Find where the given text appears and provide that cell's center as (X, Y) coordinate. 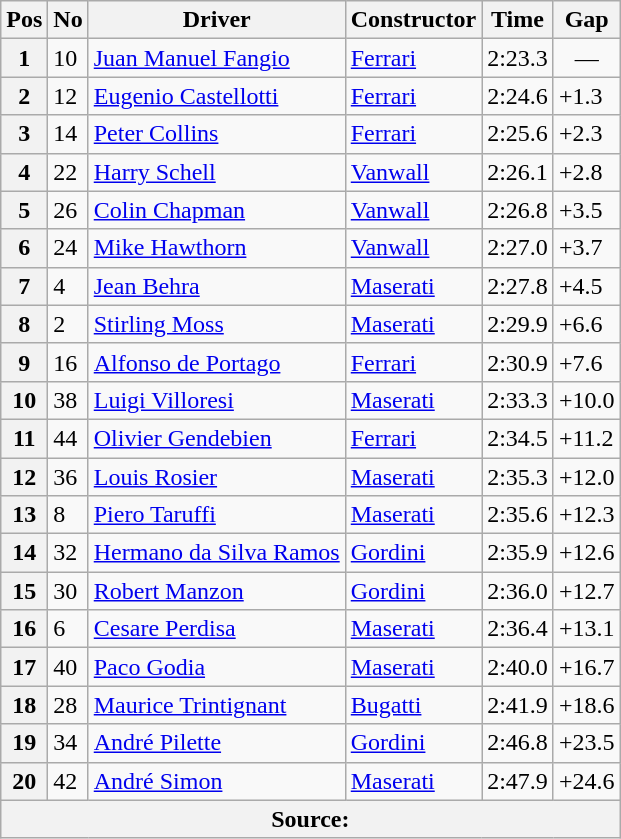
+12.3 (586, 515)
2:35.3 (518, 477)
+3.5 (586, 210)
Eugenio Castellotti (216, 96)
+12.7 (586, 591)
Juan Manuel Fangio (216, 58)
Time (518, 20)
2:36.0 (518, 591)
+7.6 (586, 362)
+4.5 (586, 286)
+12.6 (586, 553)
2:27.8 (518, 286)
+16.7 (586, 667)
30 (68, 591)
Source: (310, 819)
Cesare Perdisa (216, 629)
2:27.0 (518, 248)
Jean Behra (216, 286)
+6.6 (586, 324)
2:40.0 (518, 667)
+2.3 (586, 134)
20 (24, 781)
2:24.6 (518, 96)
7 (24, 286)
Gap (586, 20)
2:26.1 (518, 172)
44 (68, 438)
40 (68, 667)
Pos (24, 20)
André Simon (216, 781)
Robert Manzon (216, 591)
+23.5 (586, 743)
— (586, 58)
2:35.9 (518, 553)
2:47.9 (518, 781)
1 (24, 58)
+24.6 (586, 781)
Louis Rosier (216, 477)
9 (24, 362)
34 (68, 743)
2:23.3 (518, 58)
Colin Chapman (216, 210)
18 (24, 705)
+1.3 (586, 96)
Paco Godia (216, 667)
38 (68, 400)
Driver (216, 20)
2:46.8 (518, 743)
Harry Schell (216, 172)
42 (68, 781)
+10.0 (586, 400)
Mike Hawthorn (216, 248)
Maurice Trintignant (216, 705)
19 (24, 743)
Stirling Moss (216, 324)
Constructor (413, 20)
11 (24, 438)
2:34.5 (518, 438)
15 (24, 591)
26 (68, 210)
+12.0 (586, 477)
13 (24, 515)
Luigi Villoresi (216, 400)
2:30.9 (518, 362)
+13.1 (586, 629)
+18.6 (586, 705)
22 (68, 172)
3 (24, 134)
2:41.9 (518, 705)
Hermano da Silva Ramos (216, 553)
2:29.9 (518, 324)
2:36.4 (518, 629)
24 (68, 248)
Piero Taruffi (216, 515)
Bugatti (413, 705)
5 (24, 210)
+11.2 (586, 438)
No (68, 20)
36 (68, 477)
Alfonso de Portago (216, 362)
2:26.8 (518, 210)
2:33.3 (518, 400)
+3.7 (586, 248)
17 (24, 667)
André Pilette (216, 743)
Peter Collins (216, 134)
2:25.6 (518, 134)
28 (68, 705)
Olivier Gendebien (216, 438)
32 (68, 553)
+2.8 (586, 172)
2:35.6 (518, 515)
